For the text-containing cell, return its midpoint in (x, y) coordinate format. 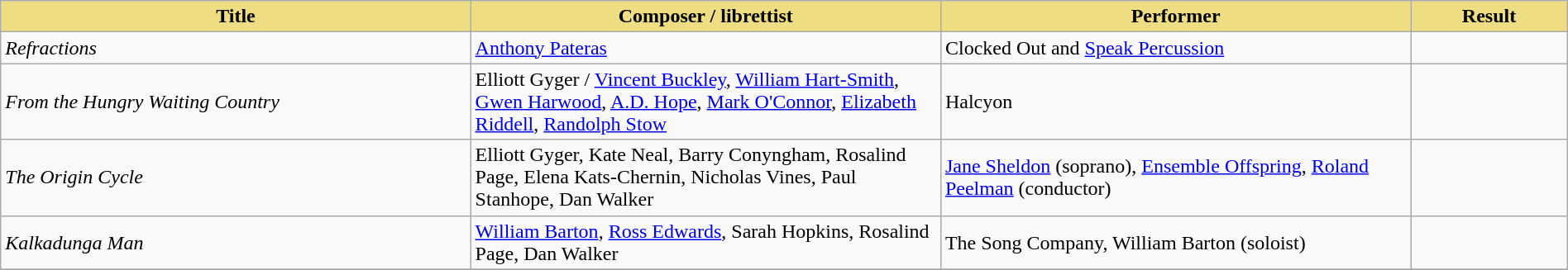
Jane Sheldon (soprano), Ensemble Offspring, Roland Peelman (conductor) (1175, 178)
Result (1489, 17)
Performer (1175, 17)
Kalkadunga Man (236, 243)
Anthony Pateras (705, 48)
William Barton, Ross Edwards, Sarah Hopkins, Rosalind Page, Dan Walker (705, 243)
From the Hungry Waiting Country (236, 102)
The Origin Cycle (236, 178)
Elliott Gyger / Vincent Buckley, William Hart-Smith, Gwen Harwood, A.D. Hope, Mark O'Connor, Elizabeth Riddell, Randolph Stow (705, 102)
Elliott Gyger, Kate Neal, Barry Conyngham, Rosalind Page, Elena Kats-Chernin, Nicholas Vines, Paul Stanhope, Dan Walker (705, 178)
The Song Company, William Barton (soloist) (1175, 243)
Composer / librettist (705, 17)
Halcyon (1175, 102)
Clocked Out and Speak Percussion (1175, 48)
Title (236, 17)
Refractions (236, 48)
